Scan for the cell matching the given text and deliver its [X, Y] coordinate at center. 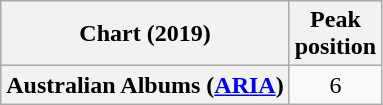
Australian Albums (ARIA) [145, 85]
Chart (2019) [145, 34]
Peakposition [335, 34]
6 [335, 85]
